Detect which cell encompasses the target text, then output its (X, Y) center coordinate. 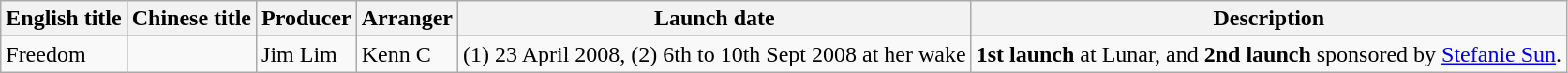
Jim Lim (307, 54)
Arranger (407, 19)
Producer (307, 19)
(1) 23 April 2008, (2) 6th to 10th Sept 2008 at her wake (714, 54)
Freedom (64, 54)
Kenn C (407, 54)
Launch date (714, 19)
Chinese title (191, 19)
Description (1269, 19)
1st launch at Lunar, and 2nd launch sponsored by Stefanie Sun. (1269, 54)
English title (64, 19)
